From the cell containing the given text, extract its center point as (X, Y) coordinate. 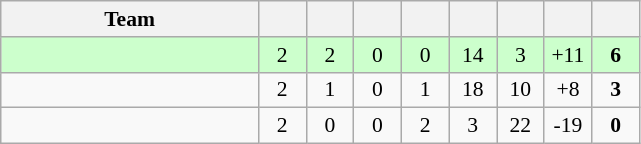
Team (130, 19)
6 (616, 55)
-19 (568, 126)
18 (473, 90)
14 (473, 55)
+8 (568, 90)
10 (520, 90)
22 (520, 126)
+11 (568, 55)
